Pinpoint the cell where the given text exists, returning its (x, y) midpoint coordinate. 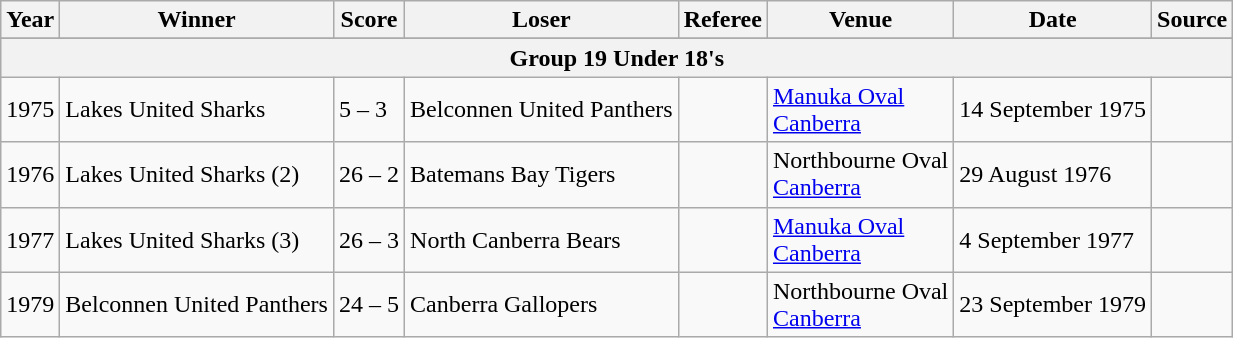
23 September 1979 (1053, 304)
24 – 5 (368, 304)
Canberra Gallopers (542, 304)
Referee (722, 20)
26 – 2 (368, 174)
26 – 3 (368, 240)
Venue (860, 20)
Source (1192, 20)
5 – 3 (368, 110)
North Canberra Bears (542, 240)
Year (30, 20)
Group 19 Under 18's (617, 58)
1977 (30, 240)
14 September 1975 (1053, 110)
Batemans Bay Tigers (542, 174)
1979 (30, 304)
Date (1053, 20)
Score (368, 20)
1976 (30, 174)
Loser (542, 20)
Winner (197, 20)
1975 (30, 110)
4 September 1977 (1053, 240)
Lakes United Sharks (2) (197, 174)
Lakes United Sharks (3) (197, 240)
29 August 1976 (1053, 174)
Lakes United Sharks (197, 110)
